For the text-containing cell, return its midpoint in [x, y] coordinate format. 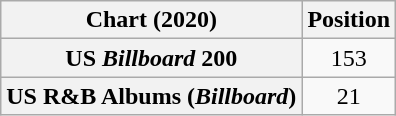
153 [349, 58]
Position [349, 20]
US Billboard 200 [152, 58]
Chart (2020) [152, 20]
21 [349, 96]
US R&B Albums (Billboard) [152, 96]
